Output the [x, y] coordinate of the center of the cell containing the given text.  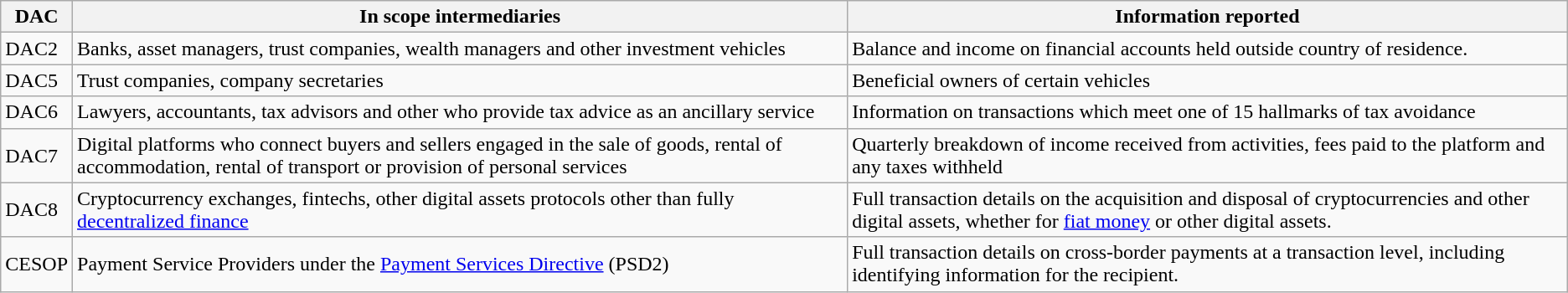
Quarterly breakdown of income received from activities, fees paid to the platform and any taxes withheld [1208, 156]
DAC2 [37, 49]
Information reported [1208, 17]
Banks, asset managers, trust companies, wealth managers and other investment vehicles [461, 49]
DAC [37, 17]
Information on transactions which meet one of 15 hallmarks of tax avoidance [1208, 112]
Beneficial owners of certain vehicles [1208, 80]
DAC5 [37, 80]
CESOP [37, 265]
Cryptocurrency exchanges, fintechs, other digital assets protocols other than fully decentralized finance [461, 209]
In scope intermediaries [461, 17]
Full transaction details on cross-border payments at a transaction level, including identifying information for the recipient. [1208, 265]
DAC6 [37, 112]
DAC8 [37, 209]
Trust companies, company secretaries [461, 80]
Payment Service Providers under the Payment Services Directive (PSD2) [461, 265]
Lawyers, accountants, tax advisors and other who provide tax advice as an ancillary service [461, 112]
DAC7 [37, 156]
Balance and income on financial accounts held outside country of residence. [1208, 49]
